Find where the given text appears and provide that cell's center as [x, y] coordinate. 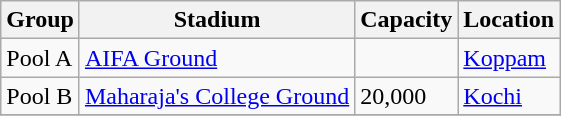
Kochi [509, 96]
Group [40, 20]
AIFA Ground [216, 58]
20,000 [406, 96]
Pool A [40, 58]
Maharaja's College Ground [216, 96]
Location [509, 20]
Pool B [40, 96]
Stadium [216, 20]
Koppam [509, 58]
Capacity [406, 20]
